Detect which cell encompasses the target text, then output its (X, Y) center coordinate. 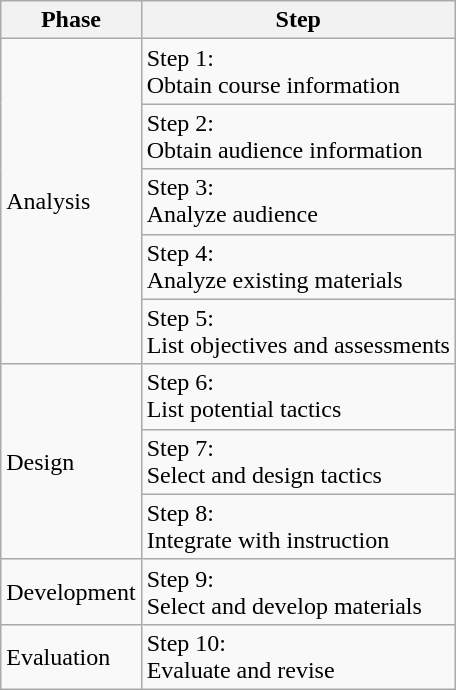
Evaluation (71, 656)
Step 6:List potential tactics (298, 396)
Phase (71, 20)
Step 9:Select and develop materials (298, 592)
Development (71, 592)
Step 4:Analyze existing materials (298, 266)
Step 5:List objectives and assessments (298, 332)
Step 10:Evaluate and revise (298, 656)
Step (298, 20)
Step 2:Obtain audience information (298, 136)
Design (71, 462)
Step 8:Integrate with instruction (298, 526)
Step 7:Select and design tactics (298, 462)
Step 1:Obtain course information (298, 72)
Step 3:Analyze audience (298, 202)
Analysis (71, 202)
